Output the (x, y) coordinate of the center of the cell containing the given text.  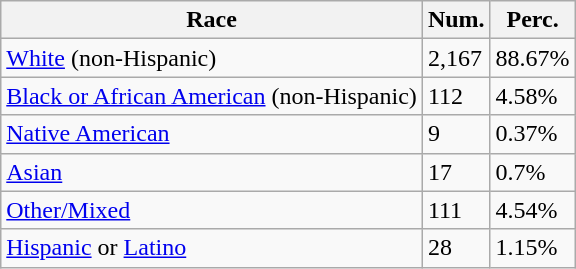
9 (456, 134)
17 (456, 172)
Other/Mixed (212, 210)
White (non-Hispanic) (212, 58)
Perc. (532, 20)
Native American (212, 134)
2,167 (456, 58)
112 (456, 96)
Hispanic or Latino (212, 248)
111 (456, 210)
0.37% (532, 134)
Num. (456, 20)
Asian (212, 172)
0.7% (532, 172)
Race (212, 20)
4.58% (532, 96)
1.15% (532, 248)
88.67% (532, 58)
Black or African American (non-Hispanic) (212, 96)
28 (456, 248)
4.54% (532, 210)
